Determine the [x, y] coordinate at the center of the cell enclosing the given text.  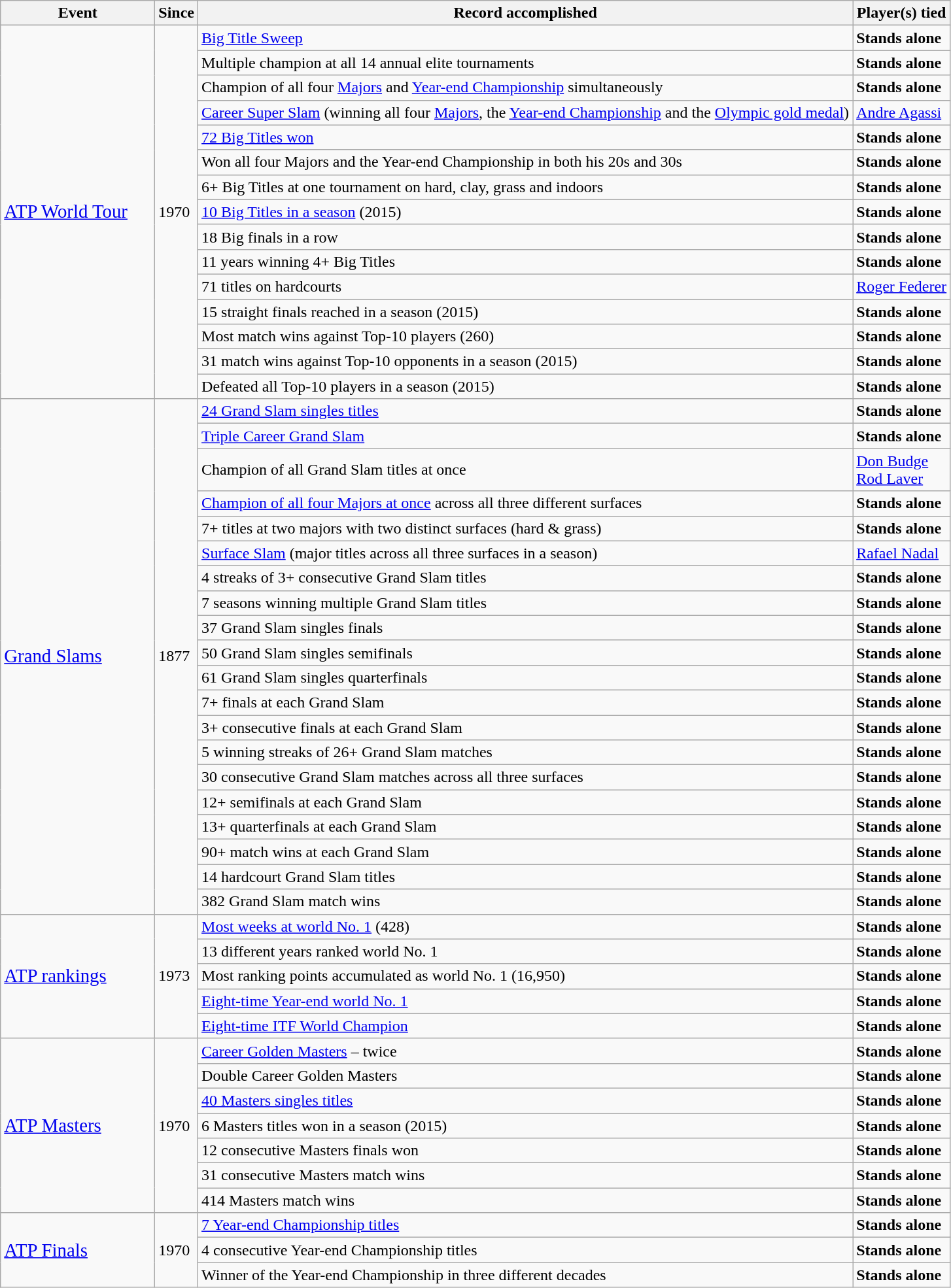
382 Grand Slam match wins [526, 902]
Multiple champion at all 14 annual elite tournaments [526, 63]
13 different years ranked world No. 1 [526, 951]
4 streaks of 3+ consecutive Grand Slam titles [526, 578]
31 match wins against Top-10 opponents in a season (2015) [526, 362]
ATP Finals [78, 1250]
Eight-time Year-end world No. 1 [526, 1001]
ATP rankings [78, 976]
18 Big finals in a row [526, 237]
Surface Slam (major titles across all three surfaces in a season) [526, 553]
3+ consecutive finals at each Grand Slam [526, 728]
Most weeks at world No. 1 (428) [526, 926]
Event [78, 13]
Don BudgeRod Laver [901, 469]
15 straight finals reached in a season (2015) [526, 312]
Most match wins against Top-10 players (260) [526, 337]
Winner of the Year-end Championship in three different decades [526, 1275]
Grand Slams [78, 656]
414 Masters match wins [526, 1200]
ATP World Tour [78, 212]
Andre Agassi [901, 112]
11 years winning 4+ Big Titles [526, 262]
Roger Federer [901, 286]
5 winning streaks of 26+ Grand Slam matches [526, 753]
61 Grand Slam singles quarterfinals [526, 677]
12 consecutive Masters finals won [526, 1151]
37 Grand Slam singles finals [526, 628]
4 consecutive Year-end Championship titles [526, 1250]
ATP Masters [78, 1125]
Career Super Slam (winning all four Majors, the Year-end Championship and the Olympic gold medal) [526, 112]
Champion of all Grand Slam titles at once [526, 469]
Champion of all four Majors and Year-end Championship simultaneously [526, 88]
40 Masters singles titles [526, 1100]
1877 [177, 656]
Double Career Golden Masters [526, 1076]
72 Big Titles won [526, 137]
Champion of all four Majors at once across all three different surfaces [526, 503]
Defeated all Top-10 players in a season (2015) [526, 386]
90+ match wins at each Grand Slam [526, 852]
1973 [177, 976]
31 consecutive Masters match wins [526, 1176]
14 hardcourt Grand Slam titles [526, 877]
Career Golden Masters – twice [526, 1051]
Record accomplished [526, 13]
6 Masters titles won in a season (2015) [526, 1125]
Triple Career Grand Slam [526, 436]
6+ Big Titles at one tournament on hard, clay, grass and indoors [526, 187]
24 Grand Slam singles titles [526, 411]
Most ranking points accumulated as world No. 1 (16,950) [526, 976]
Eight-time ITF World Champion [526, 1026]
10 Big Titles in a season (2015) [526, 212]
Rafael Nadal [901, 553]
71 titles on hardcourts [526, 286]
7+ finals at each Grand Slam [526, 702]
Won all four Majors and the Year-end Championship in both his 20s and 30s [526, 162]
Since [177, 13]
Big Title Sweep [526, 38]
13+ quarterfinals at each Grand Slam [526, 827]
7+ titles at two majors with two distinct surfaces (hard & grass) [526, 528]
7 seasons winning multiple Grand Slam titles [526, 603]
12+ semifinals at each Grand Slam [526, 802]
30 consecutive Grand Slam matches across all three surfaces [526, 777]
7 Year-end Championship titles [526, 1225]
50 Grand Slam singles semifinals [526, 652]
Player(s) tied [901, 13]
